Locate the cell with the specified text and output its (X, Y) center coordinate. 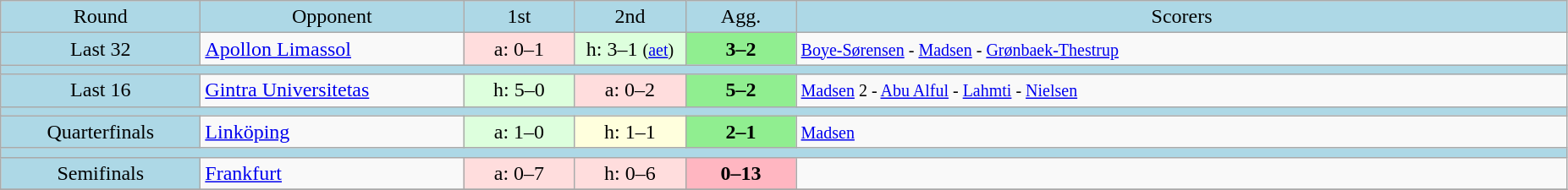
Apollon Limassol (332, 49)
h: 5–0 (520, 90)
Semifinals (101, 173)
Frankfurt (332, 173)
a: 0–2 (630, 90)
a: 0–1 (520, 49)
0–13 (741, 173)
Last 32 (101, 49)
Quarterfinals (101, 132)
h: 0–6 (630, 173)
Madsen 2 - Abu Alful - Lahmti - Nielsen (1181, 90)
Madsen (1181, 132)
Last 16 (101, 90)
h: 3–1 (aet) (630, 49)
Round (101, 17)
a: 1–0 (520, 132)
5–2 (741, 90)
Linköping (332, 132)
h: 1–1 (630, 132)
Agg. (741, 17)
Scorers (1181, 17)
3–2 (741, 49)
1st (520, 17)
Gintra Universitetas (332, 90)
a: 0–7 (520, 173)
2nd (630, 17)
Opponent (332, 17)
2–1 (741, 132)
Boye-Sørensen - Madsen - Grønbaek-Thestrup (1181, 49)
